Find where the given text appears and provide that cell's center as (X, Y) coordinate. 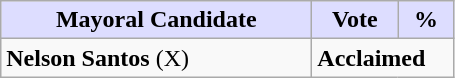
Nelson Santos (X) (156, 58)
Acclaimed (383, 58)
Vote (355, 20)
Mayoral Candidate (156, 20)
% (426, 20)
